Extract the [X, Y] coordinate from the center of the cell holding the provided text.  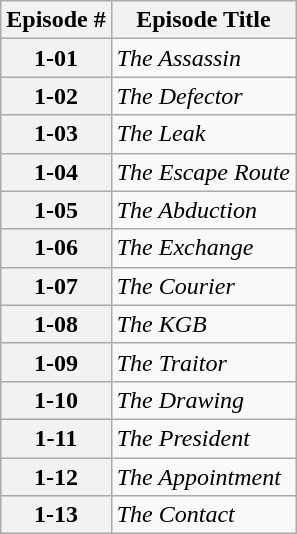
The Abduction [203, 210]
The Assassin [203, 58]
1-12 [56, 477]
1-11 [56, 438]
1-03 [56, 134]
1-06 [56, 248]
Episode # [56, 20]
1-09 [56, 362]
The Defector [203, 96]
The Courier [203, 286]
The President [203, 438]
The Escape Route [203, 172]
1-02 [56, 96]
1-05 [56, 210]
Episode Title [203, 20]
The Leak [203, 134]
1-04 [56, 172]
The KGB [203, 324]
The Traitor [203, 362]
1-01 [56, 58]
1-08 [56, 324]
The Drawing [203, 400]
1-13 [56, 515]
1-10 [56, 400]
The Contact [203, 515]
The Exchange [203, 248]
The Appointment [203, 477]
1-07 [56, 286]
